Pinpoint the cell where the given text exists, returning its (x, y) midpoint coordinate. 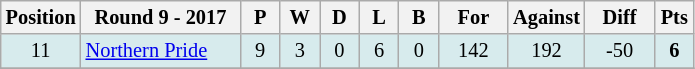
Northern Pride (161, 51)
For (474, 17)
142 (474, 51)
D (340, 17)
Round 9 - 2017 (161, 17)
-50 (620, 51)
P (260, 17)
192 (546, 51)
3 (300, 51)
9 (260, 51)
Diff (620, 17)
B (419, 17)
Pts (674, 17)
Position (41, 17)
W (300, 17)
Against (546, 17)
L (379, 17)
11 (41, 51)
